Return (X, Y) of the center of cell containing provided text 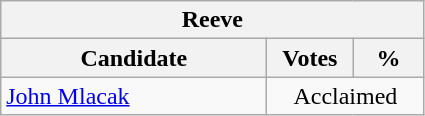
John Mlacak (134, 96)
Candidate (134, 58)
Votes (310, 58)
Acclaimed (346, 96)
% (388, 58)
Reeve (212, 20)
